Scan for the cell matching the given text and deliver its [x, y] coordinate at center. 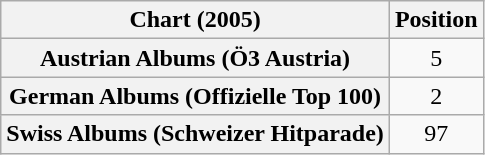
Position [436, 20]
97 [436, 134]
German Albums (Offizielle Top 100) [196, 96]
Chart (2005) [196, 20]
2 [436, 96]
5 [436, 58]
Swiss Albums (Schweizer Hitparade) [196, 134]
Austrian Albums (Ö3 Austria) [196, 58]
